Return the [x, y] coordinate for the center point of the cell that contains the specified text.  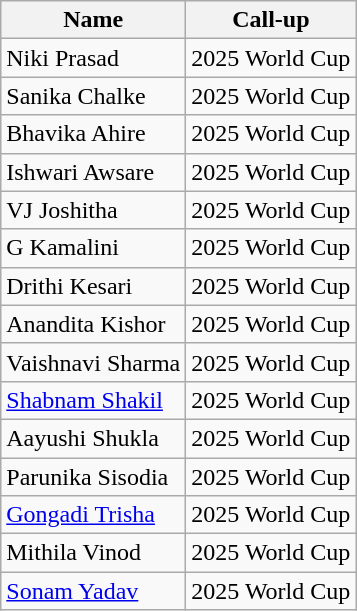
Gongadi Trisha [94, 515]
Bhavika Ahire [94, 134]
Sonam Yadav [94, 591]
Vaishnavi Sharma [94, 362]
Shabnam Shakil [94, 400]
Parunika Sisodia [94, 477]
Anandita Kishor [94, 324]
Niki Prasad [94, 58]
Aayushi Shukla [94, 438]
Call-up [271, 20]
Name [94, 20]
G Kamalini [94, 248]
Sanika Chalke [94, 96]
Ishwari Awsare [94, 172]
Drithi Kesari [94, 286]
VJ Joshitha [94, 210]
Mithila Vinod [94, 553]
